Find where the given text appears and provide that cell's center as (X, Y) coordinate. 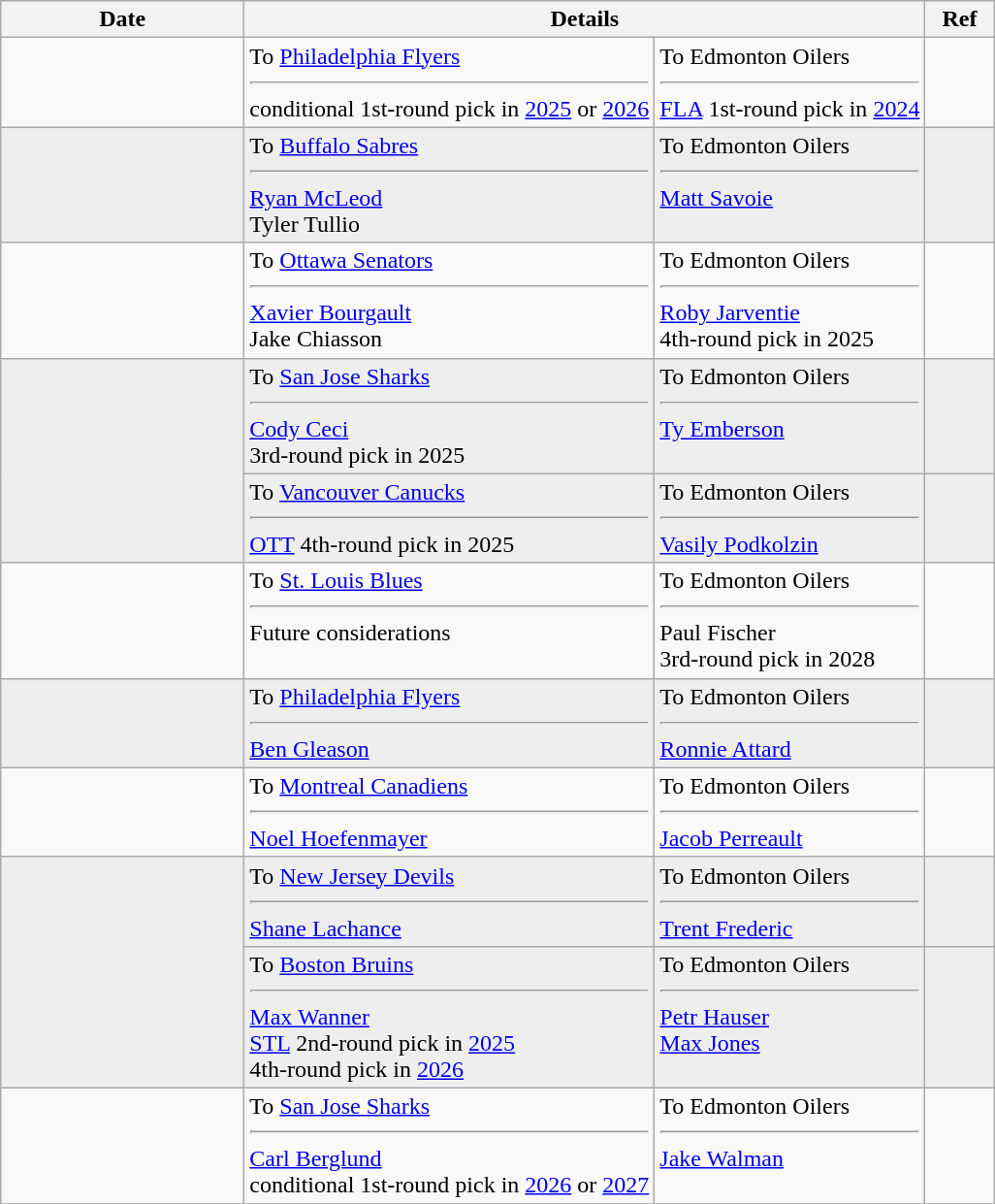
To Edmonton OilersJacob Perreault (789, 812)
Date (122, 19)
To Edmonton OilersRonnie Attard (789, 723)
To Edmonton OilersPetr HauserMax Jones (789, 1017)
To Buffalo SabresRyan McLeodTyler Tullio (450, 184)
To Vancouver CanucksOTT 4th-round pick in 2025 (450, 518)
To Montreal CanadiensNoel Hoefenmayer (450, 812)
To San Jose SharksCody Ceci3rd-round pick in 2025 (450, 415)
To Philadelphia FlyersBen Gleason (450, 723)
To Edmonton OilersJake Walman (789, 1145)
Details (585, 19)
To Boston BruinsMax WannerSTL 2nd-round pick in 20254th-round pick in 2026 (450, 1017)
To Philadelphia Flyersconditional 1st-round pick in 2025 or 2026 (450, 82)
To Edmonton OilersTrent Frederic (789, 901)
To St. Louis BluesFuture considerations (450, 621)
To Edmonton OilersTy Emberson (789, 415)
To New Jersey DevilsShane Lachance (450, 901)
To San Jose SharksCarl Berglundconditional 1st-round pick in 2026 or 2027 (450, 1145)
To Edmonton OilersPaul Fischer3rd-round pick in 2028 (789, 621)
To Ottawa SenatorsXavier BourgaultJake Chiasson (450, 301)
To Edmonton OilersFLA 1st-round pick in 2024 (789, 82)
Ref (960, 19)
To Edmonton OilersRoby Jarventie4th-round pick in 2025 (789, 301)
To Edmonton OilersMatt Savoie (789, 184)
To Edmonton OilersVasily Podkolzin (789, 518)
